Extract the [x, y] coordinate from the center of the cell holding the provided text.  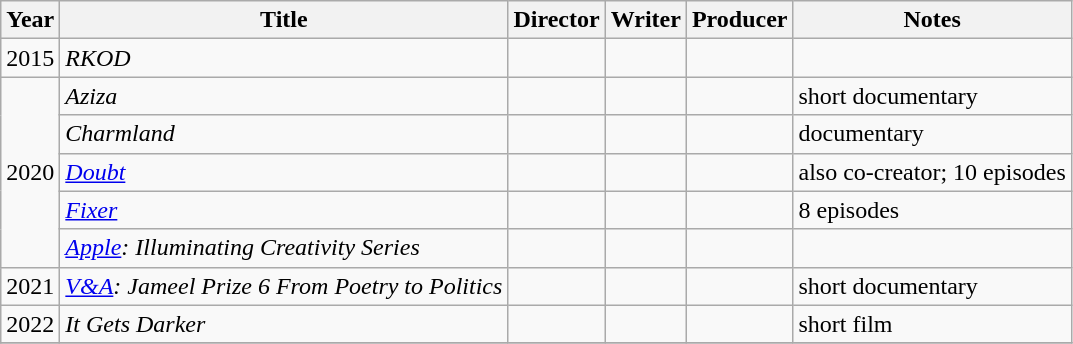
short film [932, 324]
It Gets Darker [284, 324]
Fixer [284, 210]
Director [556, 20]
V&A: Jameel Prize 6 From Poetry to Politics [284, 286]
8 episodes [932, 210]
Apple: Illuminating Creativity Series [284, 248]
documentary [932, 134]
also co-creator; 10 episodes [932, 172]
Title [284, 20]
RKOD [284, 58]
2022 [30, 324]
Charmland [284, 134]
Doubt [284, 172]
Year [30, 20]
2015 [30, 58]
Producer [740, 20]
2020 [30, 172]
Notes [932, 20]
2021 [30, 286]
Writer [646, 20]
Aziza [284, 96]
